Identify which cell holds the provided text, then report its [X, Y] central coordinate. 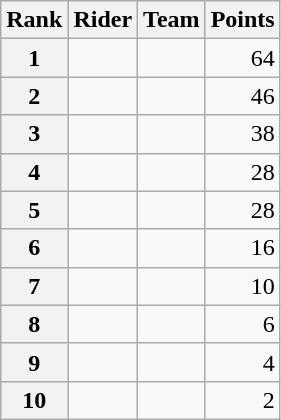
Rank [34, 20]
8 [34, 324]
Rider [103, 20]
1 [34, 58]
7 [34, 286]
3 [34, 134]
46 [242, 96]
38 [242, 134]
9 [34, 362]
5 [34, 210]
Points [242, 20]
16 [242, 248]
64 [242, 58]
Team [172, 20]
